Scan for the cell matching the given text and deliver its [x, y] coordinate at center. 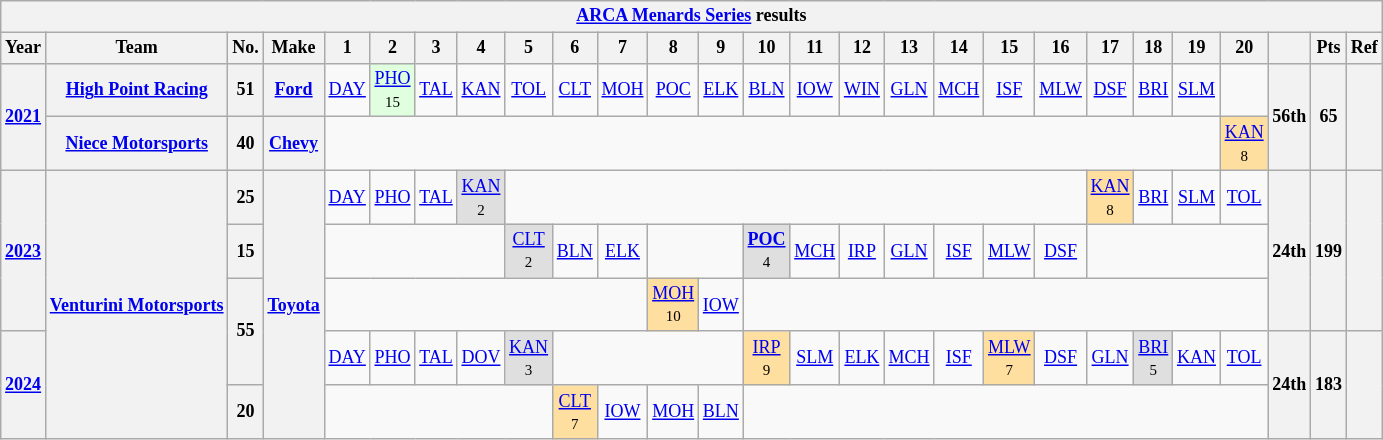
IRP [862, 251]
5 [529, 48]
2024 [24, 384]
POC [674, 90]
55 [246, 332]
2 [392, 48]
Pts [1329, 48]
Chevy [294, 144]
3 [436, 48]
1 [347, 48]
CLT [574, 90]
Team [136, 48]
199 [1329, 250]
16 [1060, 48]
High Point Racing [136, 90]
2023 [24, 250]
IRP9 [766, 358]
PHO15 [392, 90]
183 [1329, 384]
POC4 [766, 251]
DOV [481, 358]
9 [722, 48]
KAN2 [481, 197]
No. [246, 48]
KAN3 [529, 358]
Ford [294, 90]
Make [294, 48]
11 [815, 48]
19 [1197, 48]
Ref [1364, 48]
65 [1329, 116]
10 [766, 48]
MLW7 [1010, 358]
25 [246, 197]
Venturini Motorsports [136, 304]
13 [909, 48]
ARCA Menards Series results [692, 16]
2021 [24, 116]
18 [1154, 48]
6 [574, 48]
WIN [862, 90]
7 [622, 48]
Niece Motorsports [136, 144]
12 [862, 48]
CLT7 [574, 412]
BRI5 [1154, 358]
CLT2 [529, 251]
8 [674, 48]
Toyota [294, 304]
40 [246, 144]
14 [959, 48]
Year [24, 48]
56th [1290, 116]
4 [481, 48]
MOH10 [674, 305]
17 [1110, 48]
51 [246, 90]
